Detect which cell encompasses the target text, then output its (x, y) center coordinate. 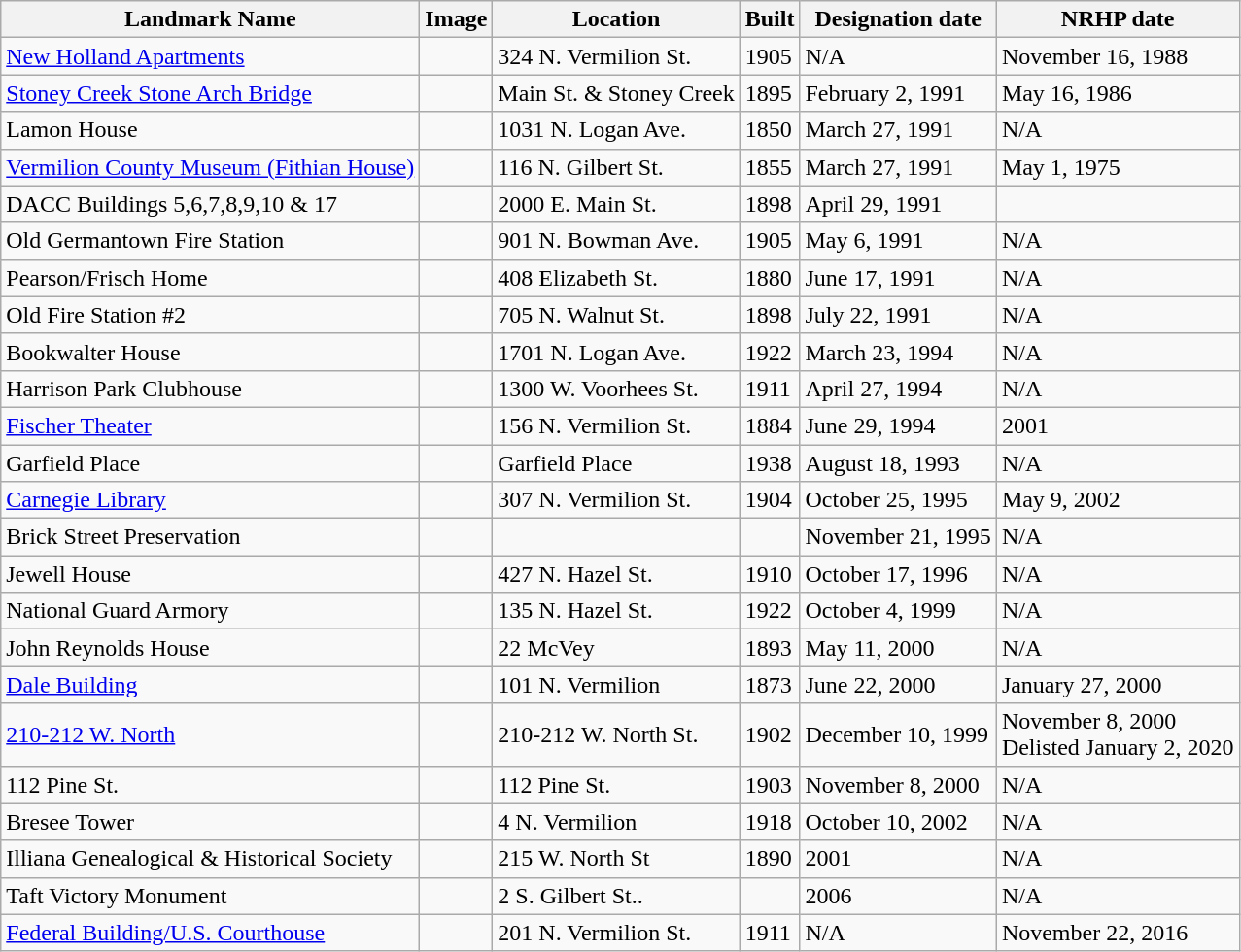
901 N. Bowman Ave. (616, 241)
May 1, 1975 (1118, 167)
1873 (770, 685)
Vermilion County Museum (Fithian House) (210, 167)
2000 E. Main St. (616, 204)
1918 (770, 822)
1895 (770, 93)
October 17, 1996 (898, 574)
Bresee Tower (210, 822)
Taft Victory Monument (210, 896)
1300 W. Voorhees St. (616, 389)
Main St. & Stoney Creek (616, 93)
156 N. Vermilion St. (616, 425)
Carnegie Library (210, 500)
1880 (770, 278)
May 11, 2000 (898, 648)
John Reynolds House (210, 648)
Stoney Creek Stone Arch Bridge (210, 93)
408 Elizabeth St. (616, 278)
April 27, 1994 (898, 389)
November 21, 1995 (898, 537)
101 N. Vermilion (616, 685)
307 N. Vermilion St. (616, 500)
October 10, 2002 (898, 822)
215 W. North St (616, 859)
210-212 W. North (210, 734)
May 6, 1991 (898, 241)
January 27, 2000 (1118, 685)
1890 (770, 859)
4 N. Vermilion (616, 822)
March 23, 1994 (898, 352)
November 8, 2000 (898, 785)
November 22, 2016 (1118, 933)
Landmark Name (210, 19)
August 18, 1993 (898, 463)
Brick Street Preservation (210, 537)
116 N. Gilbert St. (616, 167)
427 N. Hazel St. (616, 574)
June 22, 2000 (898, 685)
1031 N. Logan Ave. (616, 130)
1850 (770, 130)
April 29, 1991 (898, 204)
324 N. Vermilion St. (616, 56)
November 16, 1988 (1118, 56)
Illiana Genealogical & Historical Society (210, 859)
May 16, 1986 (1118, 93)
Lamon House (210, 130)
Designation date (898, 19)
Old Germantown Fire Station (210, 241)
Dale Building (210, 685)
1904 (770, 500)
1893 (770, 648)
210-212 W. North St. (616, 734)
135 N. Hazel St. (616, 611)
1855 (770, 167)
May 9, 2002 (1118, 500)
2006 (898, 896)
Harrison Park Clubhouse (210, 389)
1910 (770, 574)
June 29, 1994 (898, 425)
New Holland Apartments (210, 56)
Old Fire Station #2 (210, 315)
Jewell House (210, 574)
1884 (770, 425)
DACC Buildings 5,6,7,8,9,10 & 17 (210, 204)
November 8, 2000Delisted January 2, 2020 (1118, 734)
July 22, 1991 (898, 315)
October 25, 1995 (898, 500)
NRHP date (1118, 19)
Federal Building/U.S. Courthouse (210, 933)
December 10, 1999 (898, 734)
2 S. Gilbert St.. (616, 896)
Built (770, 19)
Location (616, 19)
Image (457, 19)
June 17, 1991 (898, 278)
705 N. Walnut St. (616, 315)
Fischer Theater (210, 425)
Bookwalter House (210, 352)
1903 (770, 785)
1938 (770, 463)
1902 (770, 734)
Pearson/Frisch Home (210, 278)
February 2, 1991 (898, 93)
201 N. Vermilion St. (616, 933)
1701 N. Logan Ave. (616, 352)
National Guard Armory (210, 611)
October 4, 1999 (898, 611)
22 McVey (616, 648)
